Identify which cell holds the provided text, then report its (X, Y) central coordinate. 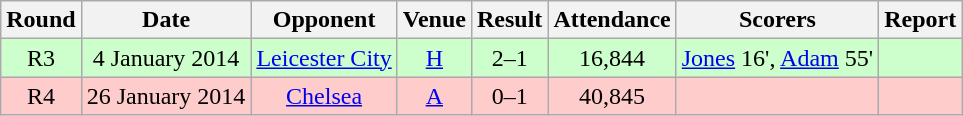
Jones 16', Adam 55' (777, 58)
Leicester City (324, 58)
2–1 (509, 58)
R3 (41, 58)
Attendance (612, 20)
Report (920, 20)
0–1 (509, 96)
Round (41, 20)
Opponent (324, 20)
Chelsea (324, 96)
R4 (41, 96)
Result (509, 20)
16,844 (612, 58)
Date (166, 20)
A (434, 96)
4 January 2014 (166, 58)
Scorers (777, 20)
26 January 2014 (166, 96)
40,845 (612, 96)
Venue (434, 20)
H (434, 58)
